Identify which cell holds the provided text, then report its (X, Y) central coordinate. 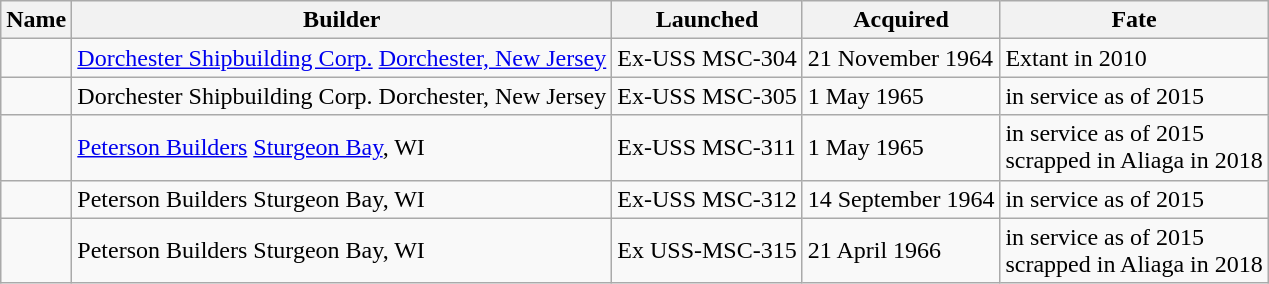
21 April 1966 (901, 250)
Acquired (901, 20)
Ex-USS MSC-312 (707, 199)
Ex-USS MSC-305 (707, 96)
14 September 1964 (901, 199)
Ex-USS MSC-304 (707, 58)
Ex-USS MSC-311 (707, 148)
Launched (707, 20)
Fate (1134, 20)
Name (36, 20)
21 November 1964 (901, 58)
Builder (342, 20)
Extant in 2010 (1134, 58)
Ex USS-MSC-315 (707, 250)
